Return [x, y] of the center of cell containing provided text 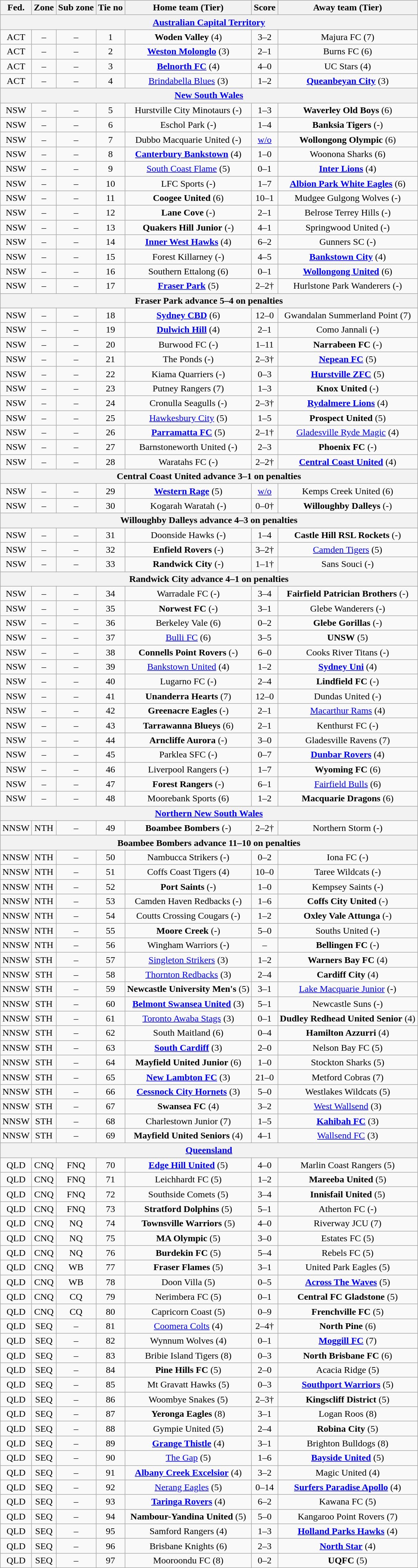
Nambour-Yandina United (5) [189, 1516]
Lindfield FC (-) [348, 682]
77 [110, 1267]
52 [110, 886]
Burwood FC (-) [189, 344]
68 [110, 1121]
34 [110, 593]
87 [110, 1414]
Newcastle University Men's (5) [189, 989]
Waverley Old Boys (6) [348, 110]
0–9 [265, 1311]
32 [110, 550]
Queensland [209, 1150]
65 [110, 1077]
Sub zone [76, 8]
Greenacre Eagles (-) [189, 711]
Hurstville City Minotaurs (-) [189, 110]
Central FC Gladstone (5) [348, 1297]
57 [110, 960]
6–1 [265, 784]
North Star (4) [348, 1546]
Sydney Uni (4) [348, 667]
Marlin Coast Rangers (5) [348, 1165]
Wingham Warriors (-) [189, 945]
Kiama Quarriers (-) [189, 374]
North Brisbane FC (6) [348, 1355]
39 [110, 667]
Bankstown City (4) [348, 257]
Mt Gravatt Hawks (5) [189, 1385]
Surfers Paradise Apollo (4) [348, 1487]
Moggill FC (7) [348, 1341]
26 [110, 433]
Hurstville ZFC (5) [348, 374]
Camden Haven Redbacks (-) [189, 901]
Woonona Sharks (6) [348, 154]
10–1 [265, 198]
Randwick City advance 4–1 on penalties [209, 579]
Dunbar Rovers (4) [348, 755]
Dulwich Hill (4) [189, 330]
Kahibah FC (3) [348, 1121]
9 [110, 169]
10–0 [265, 872]
3 [110, 66]
Atherton FC (-) [348, 1209]
Wollongong United (6) [348, 271]
Bayside United (5) [348, 1458]
40 [110, 682]
Singleton Strikers (3) [189, 960]
36 [110, 623]
Mayfield United Junior (6) [189, 1062]
The Gap (5) [189, 1458]
54 [110, 916]
Acacia Ridge (5) [348, 1370]
Fairfield Patrician Brothers (-) [348, 593]
Unanderra Hearts (7) [189, 696]
Zone [44, 8]
76 [110, 1253]
UC Stars (4) [348, 66]
Edge Hill United (5) [189, 1165]
New Lambton FC (3) [189, 1077]
1–11 [265, 344]
Nerang Eagles (5) [189, 1487]
Weston Molonglo (3) [189, 52]
Westlakes Wildcats (5) [348, 1092]
Central Coast United advance 3–1 on penalties [209, 476]
Lane Cove (-) [189, 213]
Australian Capital Territory [209, 22]
Holland Parks Hawks (4) [348, 1531]
Bellingen FC (-) [348, 945]
33 [110, 564]
Lake Macquarie Junior (-) [348, 989]
Moorebank Sports (6) [189, 799]
Glebe Wanderers (-) [348, 608]
Mareeba United (5) [348, 1180]
58 [110, 975]
Belnorth FC (4) [189, 66]
Nepean FC (5) [348, 359]
Thornton Redbacks (3) [189, 975]
0–5 [265, 1282]
31 [110, 535]
Willoughby Dalleys (-) [348, 506]
Mayfield United Seniors (4) [189, 1136]
Gladesville Ravens (7) [348, 740]
Woombye Snakes (5) [189, 1399]
18 [110, 315]
63 [110, 1048]
2–4† [265, 1326]
80 [110, 1311]
Putney Rangers (7) [189, 388]
0–4 [265, 1033]
0–7 [265, 755]
90 [110, 1458]
Glebe Gorillas (-) [348, 623]
Berkeley Vale (6) [189, 623]
Macarthur Rams (4) [348, 711]
Springwood United (-) [348, 227]
Albion Park White Eagles (6) [348, 184]
6–0 [265, 652]
67 [110, 1106]
Boambee Bombers advance 11–10 on penalties [209, 843]
Willoughby Dalleys advance 4–3 on penalties [209, 520]
Across The Waves (5) [348, 1282]
Banksia Tigers (-) [348, 125]
28 [110, 462]
48 [110, 799]
95 [110, 1531]
Nerimbera FC (5) [189, 1297]
Capricorn Coast (5) [189, 1311]
25 [110, 418]
Wynnum Wolves (4) [189, 1341]
Connells Point Rovers (-) [189, 652]
Canterbury Bankstown (4) [189, 154]
27 [110, 447]
Majura FC (7) [348, 37]
5 [110, 110]
Taree Wildcats (-) [348, 872]
Fraser Flames (5) [189, 1267]
Pine Hills FC (5) [189, 1370]
Narrabeen FC (-) [348, 344]
50 [110, 857]
78 [110, 1282]
Taringa Rovers (4) [189, 1502]
UNSW (5) [348, 637]
86 [110, 1399]
89 [110, 1443]
Kangaroo Point Rovers (7) [348, 1516]
Parklea SFC (-) [189, 755]
Newcastle Suns (-) [348, 1004]
70 [110, 1165]
Inter Lions (4) [348, 169]
3–2† [265, 550]
46 [110, 769]
4 [110, 81]
Northern New South Wales [209, 813]
60 [110, 1004]
29 [110, 491]
12 [110, 213]
44 [110, 740]
Norwest FC (-) [189, 608]
Gladesville Ryde Magic (4) [348, 433]
Brindabella Blues (3) [189, 81]
Parramatta FC (5) [189, 433]
Camden Tigers (5) [348, 550]
Sydney CBD (6) [189, 315]
Macquarie Dragons (6) [348, 799]
Wollongong Olympic (6) [348, 139]
43 [110, 725]
Grange Thistle (4) [189, 1443]
Fed. [16, 8]
Yeronga Eagles (8) [189, 1414]
The Ponds (-) [189, 359]
74 [110, 1224]
49 [110, 828]
Robina City (5) [348, 1429]
8 [110, 154]
Belrose Terrey Hills (-) [348, 213]
82 [110, 1341]
South Maitland (6) [189, 1033]
Hamilton Azzurri (4) [348, 1033]
Hawkesbury City (5) [189, 418]
Nelson Bay FC (5) [348, 1048]
Away team (Tier) [348, 8]
1 [110, 37]
Stratford Dolphins (5) [189, 1209]
Toronto Awaba Stags (3) [189, 1018]
Kemps Creek United (6) [348, 491]
21–0 [265, 1077]
Kawana FC (5) [348, 1502]
Oxley Vale Attunga (-) [348, 916]
West Wallsend (3) [348, 1106]
Barnstoneworth United (-) [189, 447]
92 [110, 1487]
Coogee United (6) [189, 198]
4–5 [265, 257]
91 [110, 1473]
Kingscliff District (5) [348, 1399]
Nambucca Strikers (-) [189, 857]
Southside Comets (5) [189, 1194]
Dudley Redhead United Senior (4) [348, 1018]
Cardiff City (4) [348, 975]
Kempsey Saints (-) [348, 886]
Rydalmere Lions (4) [348, 403]
24 [110, 403]
38 [110, 652]
59 [110, 989]
Warradale FC (-) [189, 593]
20 [110, 344]
30 [110, 506]
South Cardiff (3) [189, 1048]
53 [110, 901]
Southport Warriors (5) [348, 1385]
Bulli FC (6) [189, 637]
Leichhardt FC (5) [189, 1180]
Hurlstone Park Wanderers (-) [348, 286]
Charlestown Junior (7) [189, 1121]
23 [110, 388]
93 [110, 1502]
Queanbeyan City (3) [348, 81]
75 [110, 1238]
84 [110, 1370]
Northern Storm (-) [348, 828]
Forest Killarney (-) [189, 257]
Stockton Sharks (5) [348, 1062]
2–1† [265, 433]
Fairfield Bulls (6) [348, 784]
Gunners SC (-) [348, 242]
Score [265, 8]
Souths United (-) [348, 931]
73 [110, 1209]
Burns FC (6) [348, 52]
South Coast Flame (5) [189, 169]
Bribie Island Tigers (8) [189, 1355]
Metford Cobras (7) [348, 1077]
45 [110, 755]
Cronulla Seagulls (-) [189, 403]
Dubbo Macquarie United (-) [189, 139]
Coutts Crossing Cougars (-) [189, 916]
Eschol Park (-) [189, 125]
Belmont Swansea United (3) [189, 1004]
Magic United (4) [348, 1473]
79 [110, 1297]
Samford Rangers (4) [189, 1531]
Port Saints (-) [189, 886]
Dundas United (-) [348, 696]
5–4 [265, 1253]
42 [110, 711]
19 [110, 330]
3–5 [265, 637]
21 [110, 359]
Castle Hill RSL Rockets (-) [348, 535]
94 [110, 1516]
Burdekin FC (5) [189, 1253]
Lugarno FC (-) [189, 682]
Kenthurst FC (-) [348, 725]
2 [110, 52]
Bankstown United (4) [189, 667]
41 [110, 696]
Logan Roos (8) [348, 1414]
16 [110, 271]
7 [110, 139]
Phoenix FC (-) [348, 447]
New South Wales [209, 95]
13 [110, 227]
85 [110, 1385]
Sans Souci (-) [348, 564]
96 [110, 1546]
Mudgee Gulgong Wolves (-) [348, 198]
Brighton Bulldogs (8) [348, 1443]
Estates FC (5) [348, 1238]
Frenchville FC (5) [348, 1311]
83 [110, 1355]
69 [110, 1136]
56 [110, 945]
Liverpool Rangers (-) [189, 769]
Waratahs FC (-) [189, 462]
51 [110, 872]
Tarrawanna Blueys (6) [189, 725]
Wyoming FC (6) [348, 769]
Gympie United (5) [189, 1429]
Como Jannali (-) [348, 330]
Arncliffe Aurora (-) [189, 740]
61 [110, 1018]
Tie no [110, 8]
Cooks River Titans (-) [348, 652]
North Pine (6) [348, 1326]
97 [110, 1560]
55 [110, 931]
Cessnock City Hornets (3) [189, 1092]
Enfield Rovers (-) [189, 550]
10 [110, 184]
Albany Creek Excelsior (4) [189, 1473]
UQFC (5) [348, 1560]
Gwandalan Summerland Point (7) [348, 315]
Rebels FC (5) [348, 1253]
Woden Valley (4) [189, 37]
Quakers Hill Junior (-) [189, 227]
Doon Villa (5) [189, 1282]
Coomera Colts (4) [189, 1326]
Riverway JCU (7) [348, 1224]
0–14 [265, 1487]
MA Olympic (5) [189, 1238]
Coffs Coast Tigers (4) [189, 872]
Boambee Bombers (-) [189, 828]
22 [110, 374]
Coffs City United (-) [348, 901]
11 [110, 198]
Wallsend FC (3) [348, 1136]
Brisbane Knights (6) [189, 1546]
14 [110, 242]
Mooroondu FC (8) [189, 1560]
Forest Rangers (-) [189, 784]
35 [110, 608]
Home team (Tier) [189, 8]
88 [110, 1429]
Randwick City (-) [189, 564]
Southern Ettalong (6) [189, 271]
Prospect United (5) [348, 418]
Knox United (-) [348, 388]
66 [110, 1092]
Kogarah Waratah (-) [189, 506]
Central Coast United (4) [348, 462]
71 [110, 1180]
Warners Bay FC (4) [348, 960]
Doonside Hawks (-) [189, 535]
Fraser Park (5) [189, 286]
72 [110, 1194]
6 [110, 125]
81 [110, 1326]
47 [110, 784]
Townsville Warriors (5) [189, 1224]
United Park Eagles (5) [348, 1267]
0–0† [265, 506]
62 [110, 1033]
37 [110, 637]
15 [110, 257]
Western Rage (5) [189, 491]
Moore Creek (-) [189, 931]
Inner West Hawks (4) [189, 242]
Innisfail United (5) [348, 1194]
LFC Sports (-) [189, 184]
Fraser Park advance 5–4 on penalties [209, 301]
17 [110, 286]
Swansea FC (4) [189, 1106]
1–1† [265, 564]
Iona FC (-) [348, 857]
64 [110, 1062]
